Find where the given text appears and provide that cell's center as (x, y) coordinate. 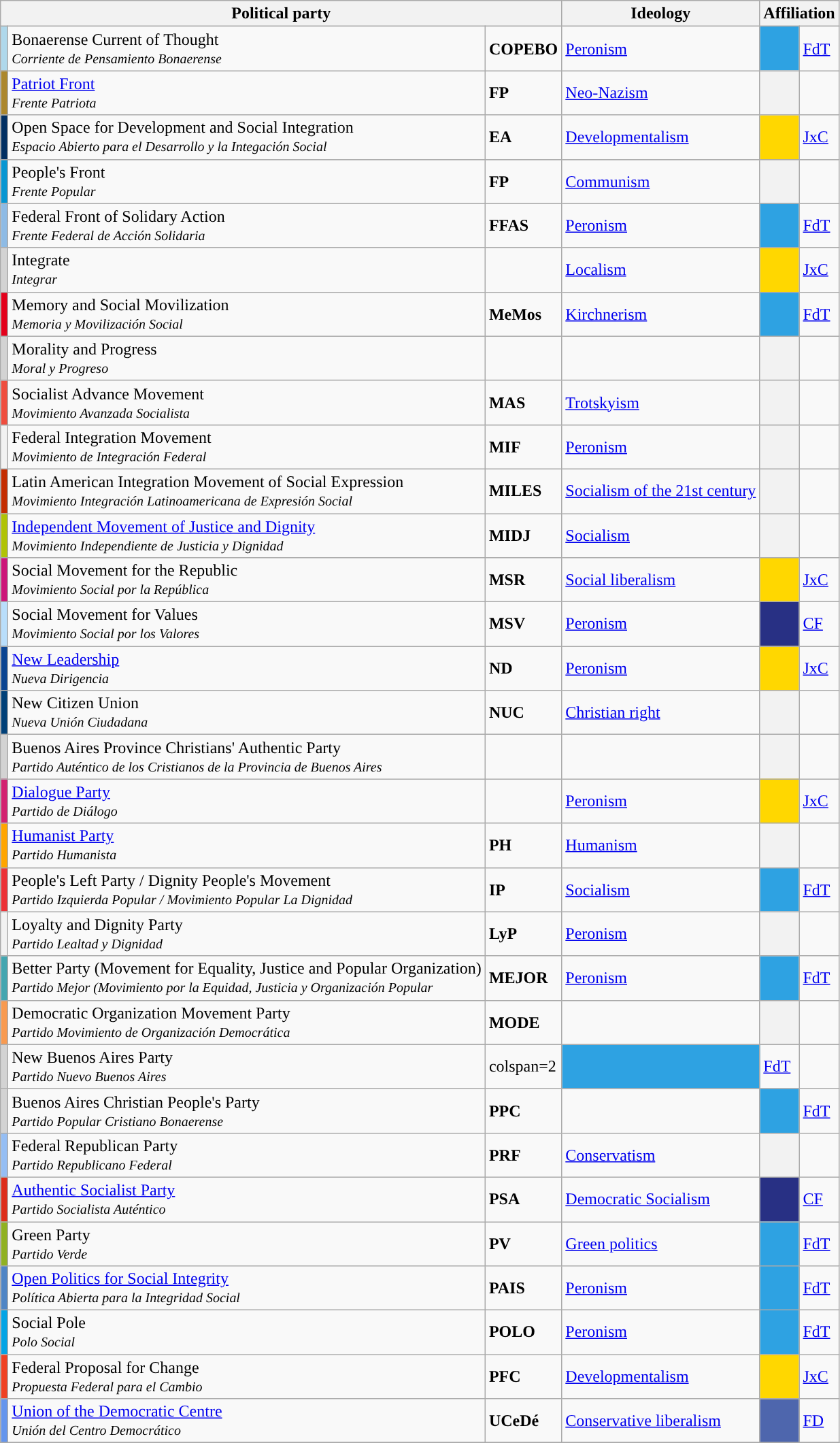
MSR (523, 580)
PFC (523, 1377)
Federal Integration MovementMovimiento de Integración Federal (247, 446)
Humanist PartyPartido Humanista (247, 845)
MAS (523, 403)
Socialist Advance MovementMovimiento Avanzada Socialista (247, 403)
MeMos (523, 314)
Political party (282, 14)
Ideology (661, 14)
MEJOR (523, 978)
NUC (523, 713)
Patriot FrontFrente Patriota (247, 93)
Latin American Integration Movement of Social ExpressionMovimiento Integración Latinoamericana de Expresión Social (247, 491)
Localism (661, 269)
UCeDé (523, 1421)
Communism (661, 181)
IntegrateIntegrar (247, 269)
PSA (523, 1199)
MIF (523, 446)
Social PolePolo Social (247, 1332)
MILES (523, 491)
FFAS (523, 226)
PAIS (523, 1289)
Better Party (Movement for Equality, Justice and Popular Organization)Partido Mejor (Movimiento por la Equidad, Justicia y Organización Popular (247, 978)
MODE (523, 1022)
Open Space for Development and Social IntegrationEspacio Abierto para el Desarrollo y la Integación Social (247, 137)
Conservatism (661, 1155)
Humanism (661, 845)
Christian right (661, 713)
LyP (523, 933)
Dialogue PartyPartido de Diálogo (247, 801)
Trotskyism (661, 403)
Buenos Aires Province Christians' Authentic PartyPartido Auténtico de los Cristianos de la Provincia de Buenos Aires (247, 757)
FD (819, 1421)
Green PartyPartido Verde (247, 1244)
Bonaerense Current of ThoughtCorriente de Pensamiento Bonaerense (247, 49)
PPC (523, 1110)
PV (523, 1244)
New Buenos Aires PartyPartido Nuevo Buenos Aires (247, 1067)
Open Politics for Social IntegrityPolítica Abierta para la Integridad Social (247, 1289)
Conservative liberalism (661, 1421)
Loyalty and Dignity PartyPartido Lealtad y Dignidad (247, 933)
People's Left Party / Dignity People's MovementPartido Izquierda Popular / Movimiento Popular La Dignidad (247, 890)
Union of the Democratic CentreUnión del Centro Democrático (247, 1421)
IP (523, 890)
Social liberalism (661, 580)
PRF (523, 1155)
MIDJ (523, 535)
Memory and Social MovilizationMemoria y Movilización Social (247, 314)
Social Movement for ValuesMovimiento Social por los Valores (247, 625)
Federal Proposal for ChangePropuesta Federal para el Cambio (247, 1377)
ND (523, 668)
Federal Republican PartyPartido Republicano Federal (247, 1155)
Neo-Nazism (661, 93)
Independent Movement of Justice and DignityMovimiento Independiente de Justicia y Dignidad (247, 535)
Social Movement for the RepublicMovimiento Social por la República (247, 580)
Affiliation (799, 14)
Democratic Socialism (661, 1199)
MSV (523, 625)
Democratic Organization Movement PartyPartido Movimiento de Organización Democrática (247, 1022)
POLO (523, 1332)
Federal Front of Solidary ActionFrente Federal de Acción Solidaria (247, 226)
Socialism of the 21st century (661, 491)
Green politics (661, 1244)
Morality and ProgressMoral y Progreso (247, 358)
People's FrontFrente Popular (247, 181)
New LeadershipNueva Dirigencia (247, 668)
PH (523, 845)
Kirchnerism (661, 314)
EA (523, 137)
Buenos Aires Christian People's PartyPartido Popular Cristiano Bonaerense (247, 1110)
Authentic Socialist PartyPartido Socialista Auténtico (247, 1199)
COPEBO (523, 49)
colspan=2 (523, 1067)
New Citizen UnionNueva Unión Ciudadana (247, 713)
